Extract the [x, y] coordinate from the center of the cell holding the provided text.  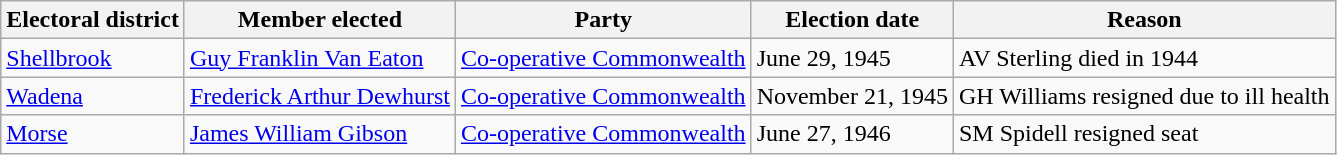
June 29, 1945 [852, 58]
June 27, 1946 [852, 134]
Guy Franklin Van Eaton [320, 58]
SM Spidell resigned seat [1144, 134]
Wadena [93, 96]
Electoral district [93, 20]
James William Gibson [320, 134]
Reason [1144, 20]
Member elected [320, 20]
AV Sterling died in 1944 [1144, 58]
November 21, 1945 [852, 96]
Election date [852, 20]
Shellbrook [93, 58]
Frederick Arthur Dewhurst [320, 96]
Morse [93, 134]
GH Williams resigned due to ill health [1144, 96]
Party [603, 20]
